Scan for the cell matching the given text and deliver its [X, Y] coordinate at center. 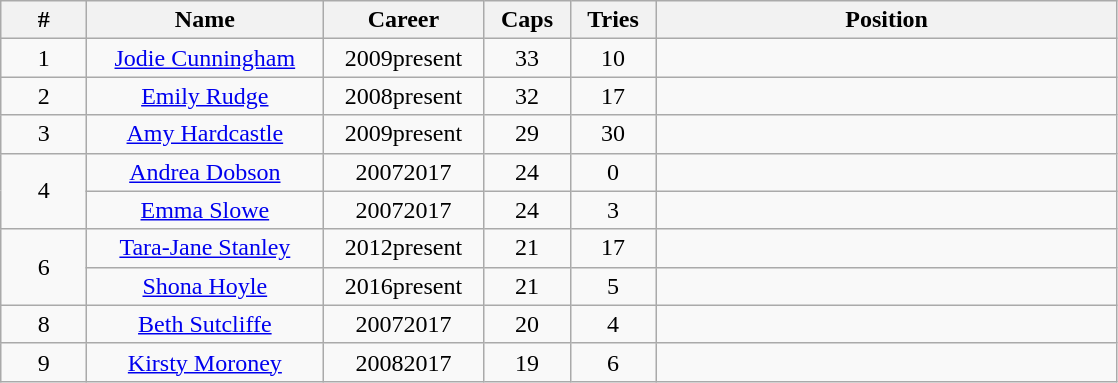
Beth Sutcliffe [205, 324]
29 [527, 134]
Jodie Cunningham [205, 58]
1 [44, 58]
9 [44, 362]
2008present [404, 96]
Andrea Dobson [205, 172]
Tara-Jane Stanley [205, 248]
Tries [613, 20]
20 [527, 324]
Emily Rudge [205, 96]
Position [886, 20]
33 [527, 58]
Career [404, 20]
Kirsty Moroney [205, 362]
2016present [404, 286]
8 [44, 324]
Emma Slowe [205, 210]
Amy Hardcastle [205, 134]
0 [613, 172]
20082017 [404, 362]
5 [613, 286]
19 [527, 362]
Shona Hoyle [205, 286]
Name [205, 20]
Caps [527, 20]
# [44, 20]
30 [613, 134]
10 [613, 58]
2012present [404, 248]
2 [44, 96]
32 [527, 96]
